Extract the [x, y] coordinate from the center of the cell holding the provided text.  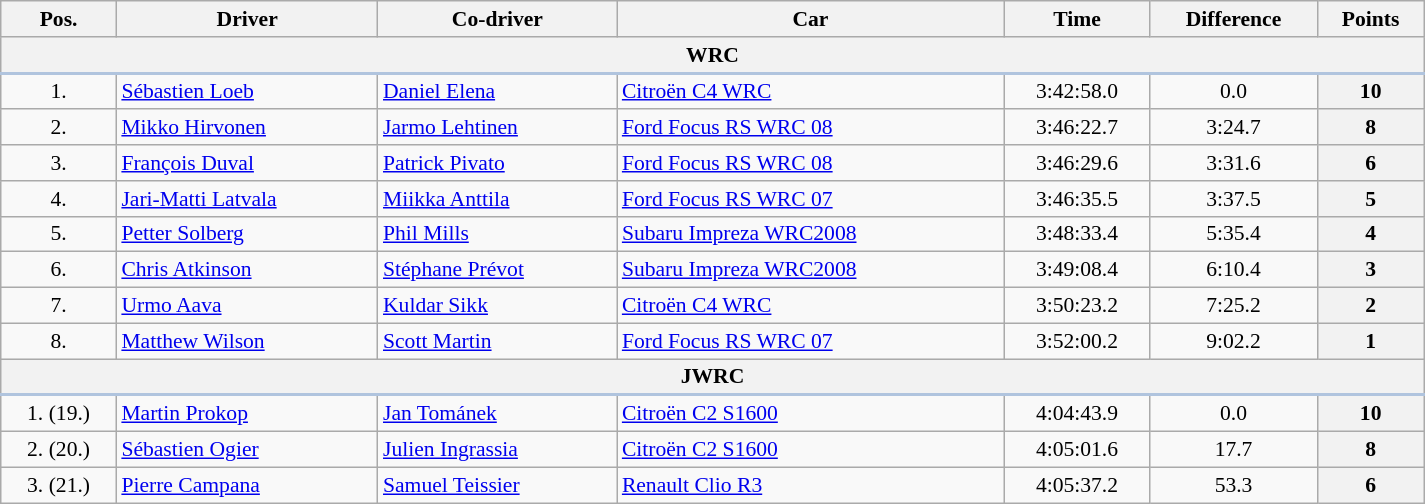
Samuel Teissier [498, 485]
4:05:01.6 [1077, 450]
4:05:37.2 [1077, 485]
Pierre Campana [247, 485]
3:48:33.4 [1077, 234]
4 [1370, 234]
4. [59, 199]
Points [1370, 19]
6:10.4 [1234, 270]
Patrick Pivato [498, 163]
Stéphane Prévot [498, 270]
53.3 [1234, 485]
Phil Mills [498, 234]
3:42:58.0 [1077, 91]
3. [59, 163]
Time [1077, 19]
Miikka Anttila [498, 199]
3:52:00.2 [1077, 341]
1. [59, 91]
3:50:23.2 [1077, 306]
5:35.4 [1234, 234]
3:37.5 [1234, 199]
Scott Martin [498, 341]
1 [1370, 341]
4:04:43.9 [1077, 413]
Petter Solberg [247, 234]
Martin Prokop [247, 413]
3:46:22.7 [1077, 128]
3. (21.) [59, 485]
17.7 [1234, 450]
3 [1370, 270]
François Duval [247, 163]
Co-driver [498, 19]
Julien Ingrassia [498, 450]
3:46:35.5 [1077, 199]
9:02.2 [1234, 341]
3:24.7 [1234, 128]
JWRC [713, 377]
Pos. [59, 19]
Daniel Elena [498, 91]
7. [59, 306]
Kuldar Sikk [498, 306]
6. [59, 270]
WRC [713, 55]
Sébastien Loeb [247, 91]
2 [1370, 306]
5. [59, 234]
3:46:29.6 [1077, 163]
3:49:08.4 [1077, 270]
Chris Atkinson [247, 270]
5 [1370, 199]
Jan Tománek [498, 413]
7:25.2 [1234, 306]
3:31.6 [1234, 163]
2. (20.) [59, 450]
Sébastien Ogier [247, 450]
Jarmo Lehtinen [498, 128]
1. (19.) [59, 413]
2. [59, 128]
Difference [1234, 19]
Mikko Hirvonen [247, 128]
Jari-Matti Latvala [247, 199]
Renault Clio R3 [810, 485]
8. [59, 341]
Matthew Wilson [247, 341]
Driver [247, 19]
Urmo Aava [247, 306]
Car [810, 19]
